Pinpoint the cell where the given text exists, returning its (x, y) midpoint coordinate. 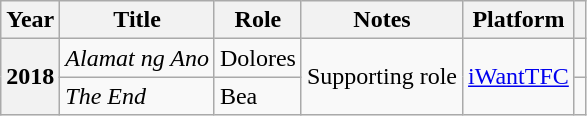
Notes (382, 20)
Bea (258, 96)
Year (30, 20)
Title (138, 20)
Role (258, 20)
The End (138, 96)
iWantTFC (519, 77)
Supporting role (382, 77)
Dolores (258, 58)
Alamat ng Ano (138, 58)
2018 (30, 77)
Platform (519, 20)
